Extract the (x, y) coordinate from the center of the cell holding the provided text.  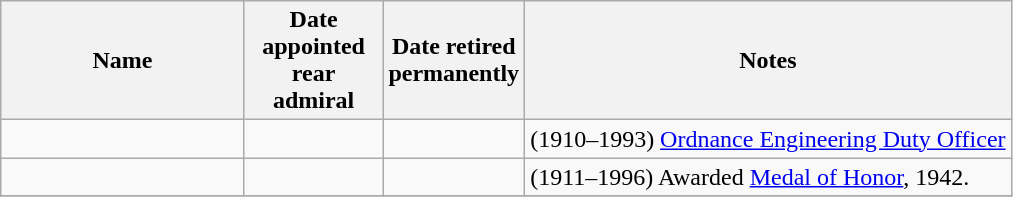
Date appointed rear admiral (314, 60)
(1911–1996) Awarded Medal of Honor, 1942. (768, 177)
Date retired permanently (454, 60)
Name (123, 60)
(1910–1993) Ordnance Engineering Duty Officer (768, 139)
Notes (768, 60)
